Detect which cell encompasses the target text, then output its (x, y) center coordinate. 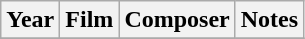
Notes (269, 20)
Composer (177, 20)
Year (30, 20)
Film (90, 20)
